Locate the cell with the specified text and output its [x, y] center coordinate. 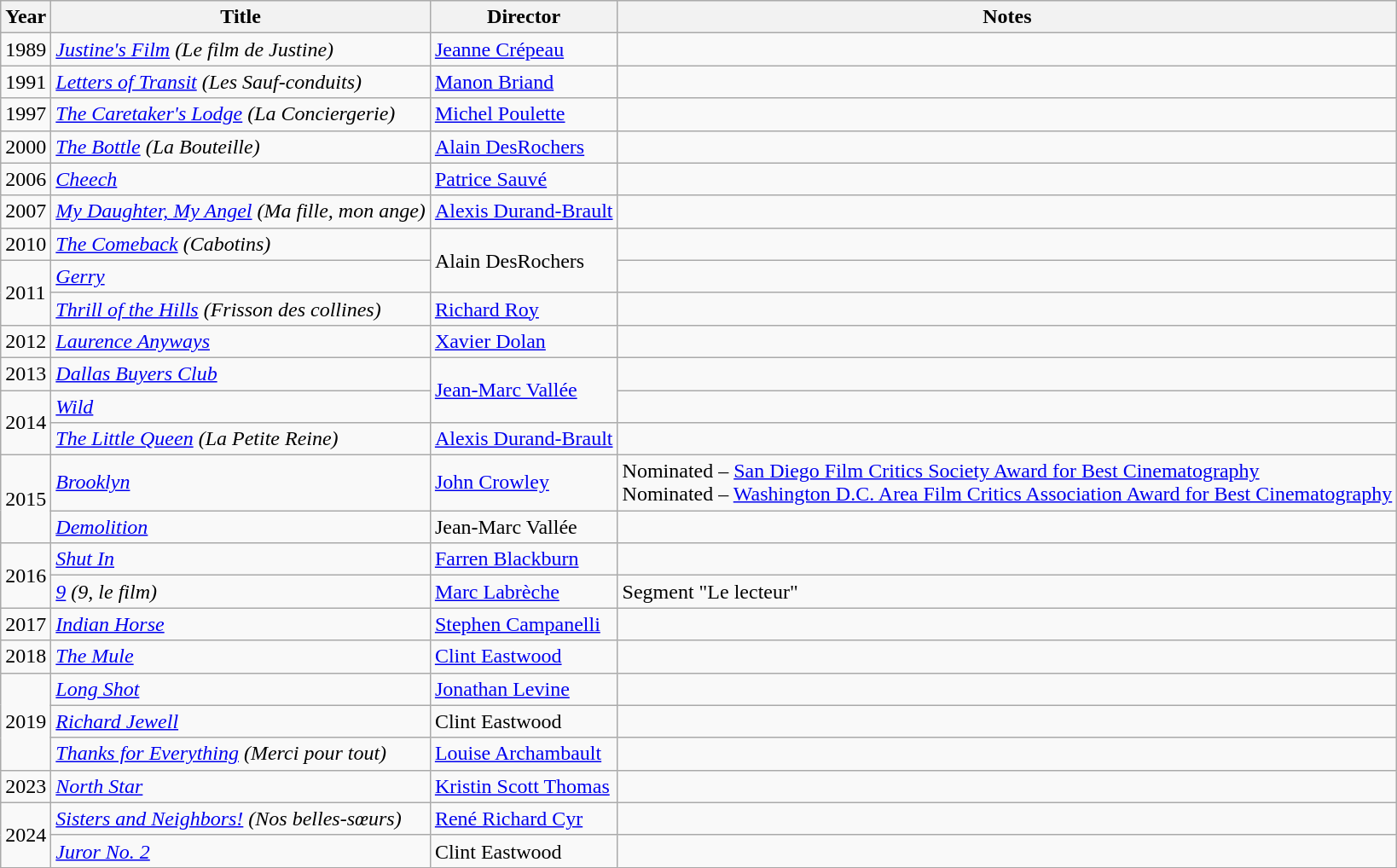
Jonathan Levine [524, 689]
2016 [26, 576]
Demolition [241, 527]
1997 [26, 114]
Wild [241, 407]
2018 [26, 657]
Shut In [241, 559]
Patrice Sauvé [524, 179]
Justine's Film (Le film de Justine) [241, 49]
Laurence Anyways [241, 341]
Brooklyn [241, 483]
1989 [26, 49]
Richard Roy [524, 309]
Kristin Scott Thomas [524, 786]
Juror No. 2 [241, 851]
Indian Horse [241, 624]
2013 [26, 373]
Manon Briand [524, 82]
Cheech [241, 179]
Jeanne Crépeau [524, 49]
The Mule [241, 657]
Segment "Le lecteur" [1007, 592]
2019 [26, 721]
Notes [1007, 17]
Title [241, 17]
Louise Archambault [524, 754]
2011 [26, 292]
Stephen Campanelli [524, 624]
Thanks for Everything (Merci pour tout) [241, 754]
Gerry [241, 276]
John Crowley [524, 483]
2007 [26, 211]
Sisters and Neighbors! (Nos belles-sœurs) [241, 819]
Xavier Dolan [524, 341]
Letters of Transit (Les Sauf-conduits) [241, 82]
Year [26, 17]
2015 [26, 500]
Farren Blackburn [524, 559]
1991 [26, 82]
Marc Labrèche [524, 592]
Michel Poulette [524, 114]
2010 [26, 244]
The Caretaker's Lodge (La Conciergerie) [241, 114]
2000 [26, 147]
2017 [26, 624]
Long Shot [241, 689]
9 (9, le film) [241, 592]
North Star [241, 786]
Director [524, 17]
The Bottle (La Bouteille) [241, 147]
The Comeback (Cabotins) [241, 244]
2023 [26, 786]
2024 [26, 835]
My Daughter, My Angel (Ma fille, mon ange) [241, 211]
Richard Jewell [241, 721]
Thrill of the Hills (Frisson des collines) [241, 309]
René Richard Cyr [524, 819]
2006 [26, 179]
Dallas Buyers Club [241, 373]
2014 [26, 423]
2012 [26, 341]
The Little Queen (La Petite Reine) [241, 439]
